Return the (X, Y) coordinate for the center point of the cell that contains the specified text.  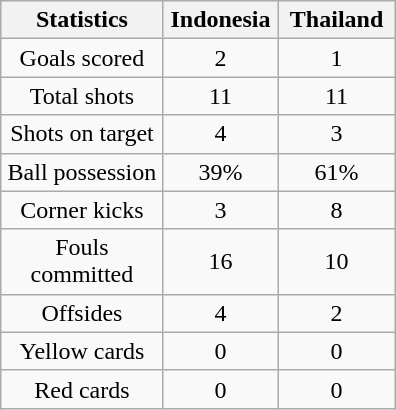
Statistics (82, 20)
10 (337, 262)
Offsides (82, 313)
8 (337, 210)
Indonesia (220, 20)
Corner kicks (82, 210)
39% (220, 172)
Thailand (337, 20)
Goals scored (82, 58)
Fouls committed (82, 262)
61% (337, 172)
Total shots (82, 96)
Yellow cards (82, 351)
Shots on target (82, 134)
Red cards (82, 389)
1 (337, 58)
Ball possession (82, 172)
16 (220, 262)
